Locate the cell with the specified text and output its (x, y) center coordinate. 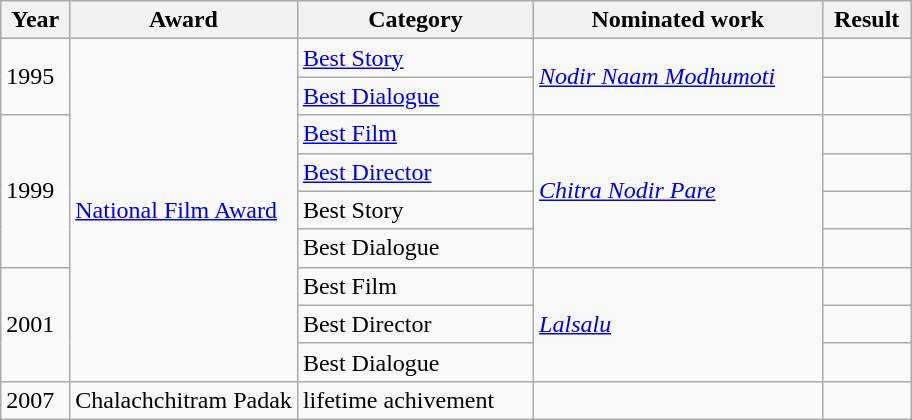
Lalsalu (678, 324)
1999 (36, 191)
Chalachchitram Padak (184, 400)
2007 (36, 400)
Result (866, 20)
Chitra Nodir Pare (678, 191)
Category (415, 20)
1995 (36, 77)
Award (184, 20)
Nominated work (678, 20)
lifetime achivement (415, 400)
2001 (36, 324)
Nodir Naam Modhumoti (678, 77)
National Film Award (184, 210)
Year (36, 20)
